Detect which cell encompasses the target text, then output its [x, y] center coordinate. 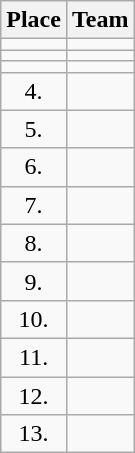
7. [34, 205]
Place [34, 20]
11. [34, 357]
5. [34, 129]
8. [34, 243]
13. [34, 434]
12. [34, 395]
10. [34, 319]
Team [100, 20]
6. [34, 167]
9. [34, 281]
4. [34, 91]
